For the text-containing cell, return its midpoint in [X, Y] coordinate format. 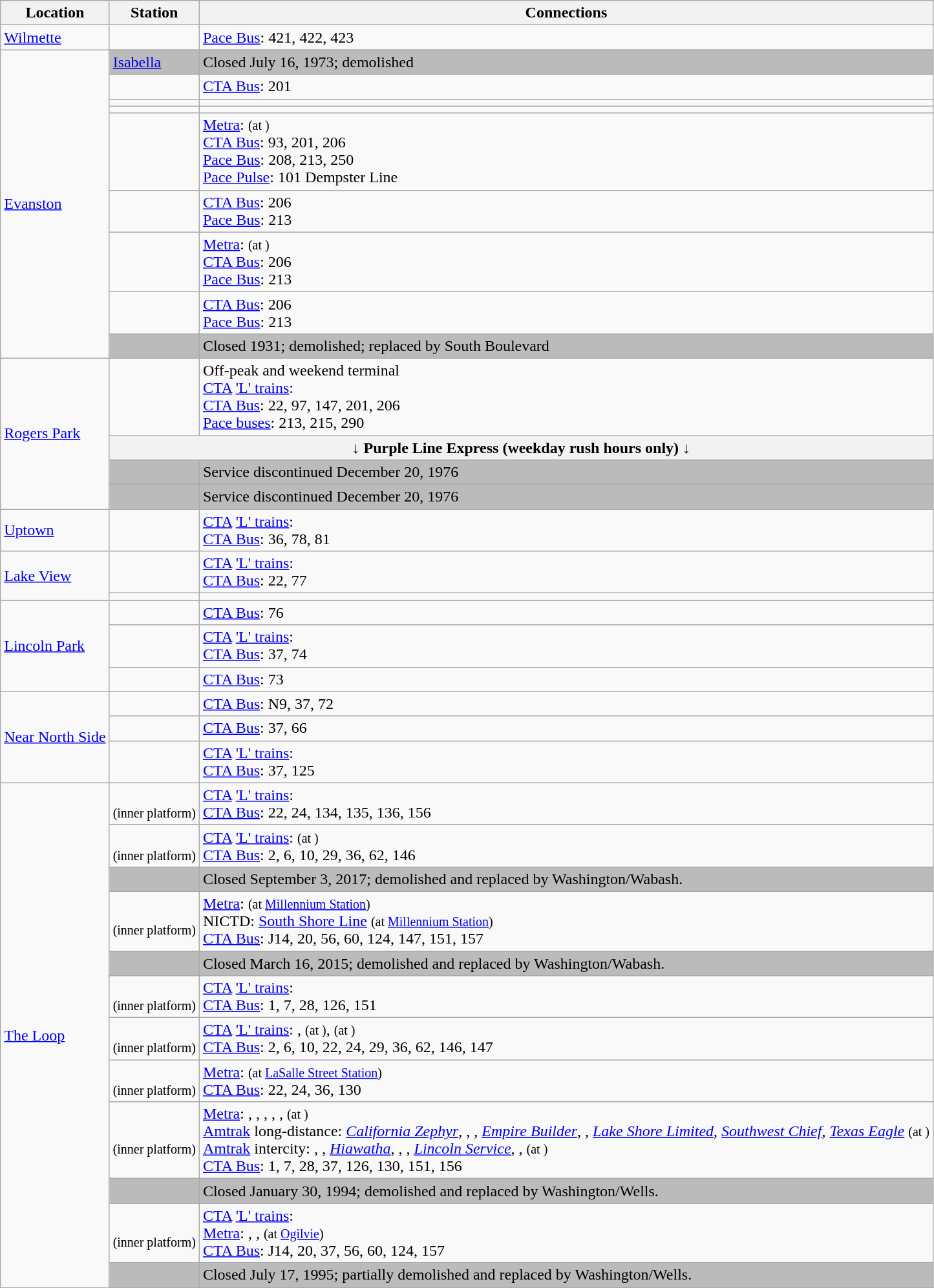
CTA Bus: 201 [566, 87]
CTA 'L' trains: , (at ), (at ) CTA Bus: 2, 6, 10, 22, 24, 29, 36, 62, 146, 147 [566, 1039]
Metra: (at ) CTA Bus: 206 Pace Bus: 213 [566, 262]
Near North Side [55, 737]
Wilmette [55, 37]
Closed July 16, 1973; demolished [566, 62]
CTA 'L' trains: CTA Bus: 1, 7, 28, 126, 151 [566, 997]
CTA 'L' trains: (at ) CTA Bus: 2, 6, 10, 29, 36, 62, 146 [566, 845]
CTA 'L' trains: CTA Bus: 22, 24, 134, 135, 136, 156 [566, 804]
CTA Bus: 37, 66 [566, 728]
↓ Purple Line Express (weekday rush hours only) ↓ [521, 448]
Metra: (at Millennium Station) NICTD: South Shore Line (at Millennium Station) CTA Bus: J14, 20, 56, 60, 124, 147, 151, 157 [566, 921]
The Loop [55, 1035]
Closed July 17, 1995; partially demolished and replaced by Washington/Wells. [566, 1275]
CTA Bus: 76 [566, 613]
Metra: (at ) CTA Bus: 93, 201, 206 Pace Bus: 208, 213, 250 Pace Pulse: 101 Dempster Line [566, 151]
Closed September 3, 2017; demolished and replaced by Washington/Wabash. [566, 879]
Closed March 16, 2015; demolished and replaced by Washington/Wabash. [566, 964]
Lincoln Park [55, 646]
Location [55, 13]
CTA 'L' trains: CTA Bus: 36, 78, 81 [566, 530]
CTA 'L' trains: CTA Bus: 37, 74 [566, 646]
Uptown [55, 530]
CTA Bus: 73 [566, 679]
Pace Bus: 421, 422, 423 [566, 37]
Metra: (at LaSalle Street Station) CTA Bus: 22, 24, 36, 130 [566, 1081]
Rogers Park [55, 433]
Isabella [154, 62]
Connections [566, 13]
CTA Bus: N9, 37, 72 [566, 704]
Off-peak and weekend terminal CTA 'L' trains: CTA Bus: 22, 97, 147, 201, 206 Pace buses: 213, 215, 290 [566, 397]
Lake View [55, 576]
CTA 'L' trains: CTA Bus: 37, 125 [566, 761]
Closed 1931; demolished; replaced by South Boulevard [566, 346]
CTA 'L' trains: Metra: , , (at Ogilvie) CTA Bus: J14, 20, 37, 56, 60, 124, 157 [566, 1233]
CTA 'L' trains: CTA Bus: 22, 77 [566, 573]
Evanston [55, 204]
Station [154, 13]
Closed January 30, 1994; demolished and replaced by Washington/Wells. [566, 1191]
